Scan for the cell matching the given text and deliver its (x, y) coordinate at center. 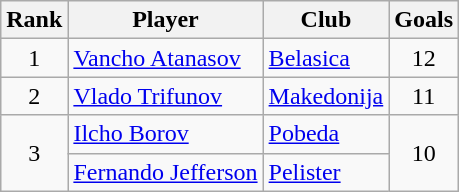
Ilcho Borov (166, 134)
Pelister (326, 172)
Belasica (326, 58)
10 (424, 153)
Player (166, 20)
11 (424, 96)
Makedonija (326, 96)
Pobeda (326, 134)
1 (34, 58)
3 (34, 153)
Vancho Atanasov (166, 58)
Rank (34, 20)
Goals (424, 20)
Fernando Jefferson (166, 172)
Vlado Trifunov (166, 96)
2 (34, 96)
12 (424, 58)
Club (326, 20)
